Pinpoint the cell where the given text exists, returning its [x, y] midpoint coordinate. 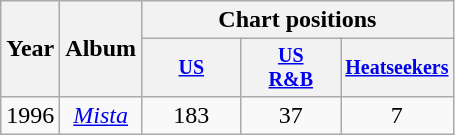
Heatseekers [396, 68]
Mista [101, 115]
37 [290, 115]
Chart positions [298, 20]
US [192, 68]
USR&B [290, 68]
7 [396, 115]
Album [101, 49]
183 [192, 115]
Year [30, 49]
1996 [30, 115]
